Locate the cell with the specified text and output its [x, y] center coordinate. 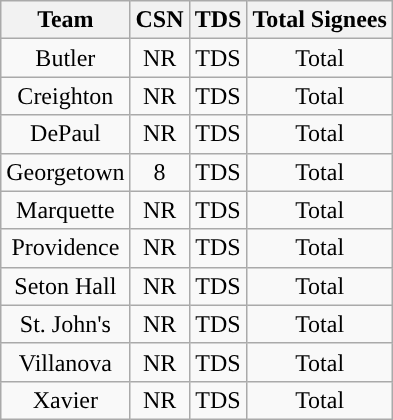
DePaul [66, 134]
Team [66, 20]
Georgetown [66, 172]
Villanova [66, 362]
Total Signees [320, 20]
Seton Hall [66, 286]
St. John's [66, 324]
Marquette [66, 210]
Xavier [66, 400]
CSN [160, 20]
Butler [66, 58]
Creighton [66, 96]
Providence [66, 248]
8 [160, 172]
